Capture the cell that displays the provided text and extract its (x, y) central coordinate. 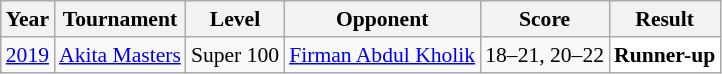
Year (28, 19)
Runner-up (664, 55)
Result (664, 19)
Opponent (382, 19)
Level (235, 19)
Score (544, 19)
Akita Masters (120, 55)
Super 100 (235, 55)
Firman Abdul Kholik (382, 55)
Tournament (120, 19)
18–21, 20–22 (544, 55)
2019 (28, 55)
